Extract the [X, Y] coordinate from the center of the cell holding the provided text.  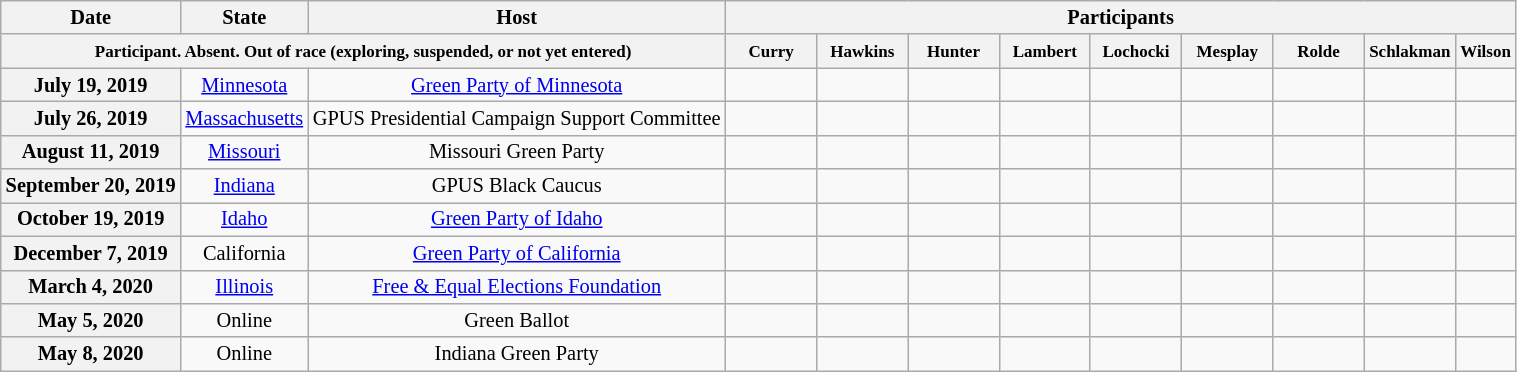
September 20, 2019 [91, 186]
Illinois [244, 287]
Green Ballot [516, 320]
Indiana Green Party [516, 354]
Hunter [954, 51]
Indiana [244, 186]
Idaho [244, 219]
Missouri Green Party [516, 152]
Minnesota [244, 85]
Green Party of California [516, 253]
Hawkins [862, 51]
Massachusetts [244, 118]
May 8, 2020 [91, 354]
Green Party of Idaho [516, 219]
GPUS Black Caucus [516, 186]
Missouri [244, 152]
December 7, 2019 [91, 253]
March 4, 2020 [91, 287]
Lochocki [1136, 51]
State [244, 17]
Schlakman [1410, 51]
Green Party of Minnesota [516, 85]
Free & Equal Elections Foundation [516, 287]
July 26, 2019 [91, 118]
Host [516, 17]
Rolde [1318, 51]
Participant. Absent. Out of race (exploring, suspended, or not yet entered) [364, 51]
California [244, 253]
July 19, 2019 [91, 85]
Participants [1120, 17]
Mesplay [1228, 51]
Lambert [1044, 51]
May 5, 2020 [91, 320]
October 19, 2019 [91, 219]
Curry [770, 51]
Date [91, 17]
GPUS Presidential Campaign Support Committee [516, 118]
Wilson [1485, 51]
August 11, 2019 [91, 152]
